Detect which cell encompasses the target text, then output its [X, Y] center coordinate. 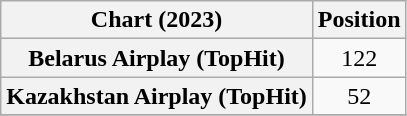
122 [359, 58]
Position [359, 20]
Chart (2023) [157, 20]
52 [359, 96]
Kazakhstan Airplay (TopHit) [157, 96]
Belarus Airplay (TopHit) [157, 58]
